Detect which cell encompasses the target text, then output its [X, Y] center coordinate. 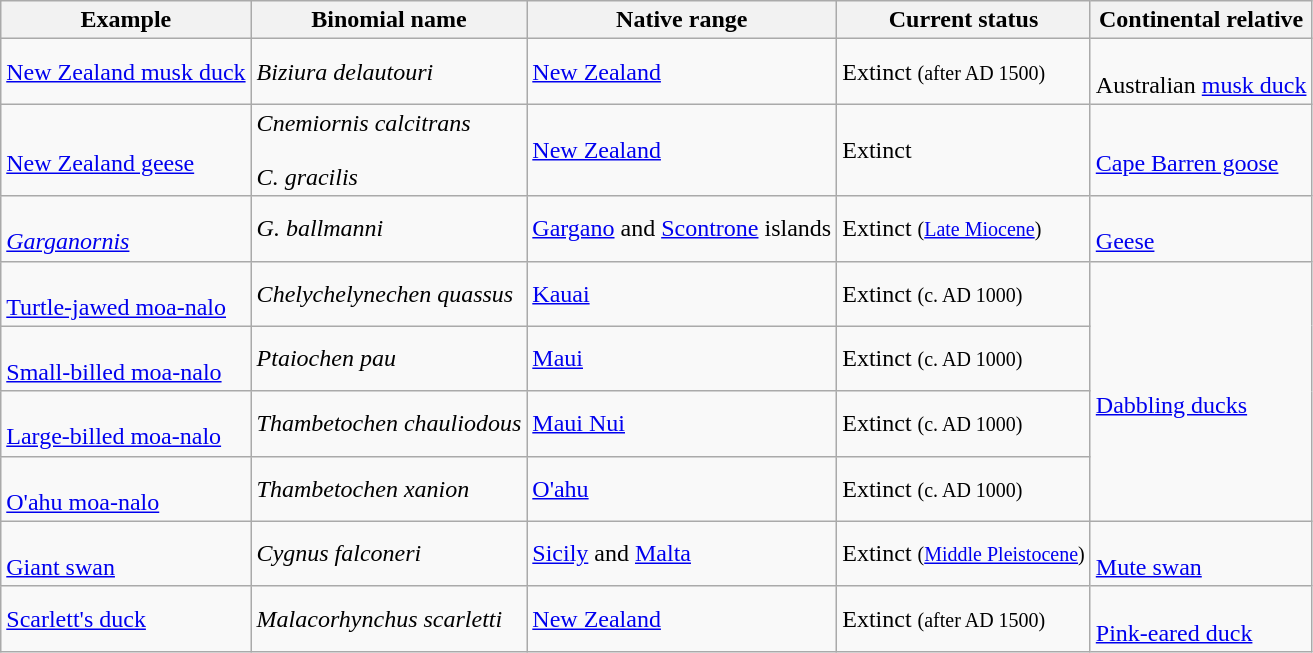
Extinct (Late Miocene) [964, 228]
Australian musk duck [1201, 72]
Cape Barren goose [1201, 150]
New Zealand musk duck [126, 72]
G. ballmanni [389, 228]
Example [126, 20]
Garganornis [126, 228]
Malacorhynchus scarletti [389, 618]
Mute swan [1201, 554]
Small-billed moa-nalo [126, 358]
New Zealand geese [126, 150]
Thambetochen chauliodous [389, 424]
Dabbling ducks [1201, 391]
Sicily and Malta [682, 554]
Maui [682, 358]
Cnemiornis calcitransC. gracilis [389, 150]
Thambetochen xanion [389, 488]
Pink-eared duck [1201, 618]
Native range [682, 20]
Current status [964, 20]
Kauai [682, 294]
Giant swan [126, 554]
Cygnus falconeri [389, 554]
Geese [1201, 228]
Scarlett's duck [126, 618]
O'ahu moa-nalo [126, 488]
Binomial name [389, 20]
O'ahu [682, 488]
Large-billed moa-nalo [126, 424]
Turtle-jawed moa-nalo [126, 294]
Extinct (Middle Pleistocene) [964, 554]
Ptaiochen pau [389, 358]
Chelychelynechen quassus [389, 294]
Gargano and Scontrone islands [682, 228]
Biziura delautouri [389, 72]
Extinct [964, 150]
Maui Nui [682, 424]
Continental relative [1201, 20]
